Output the [x, y] coordinate of the center of the cell containing the given text.  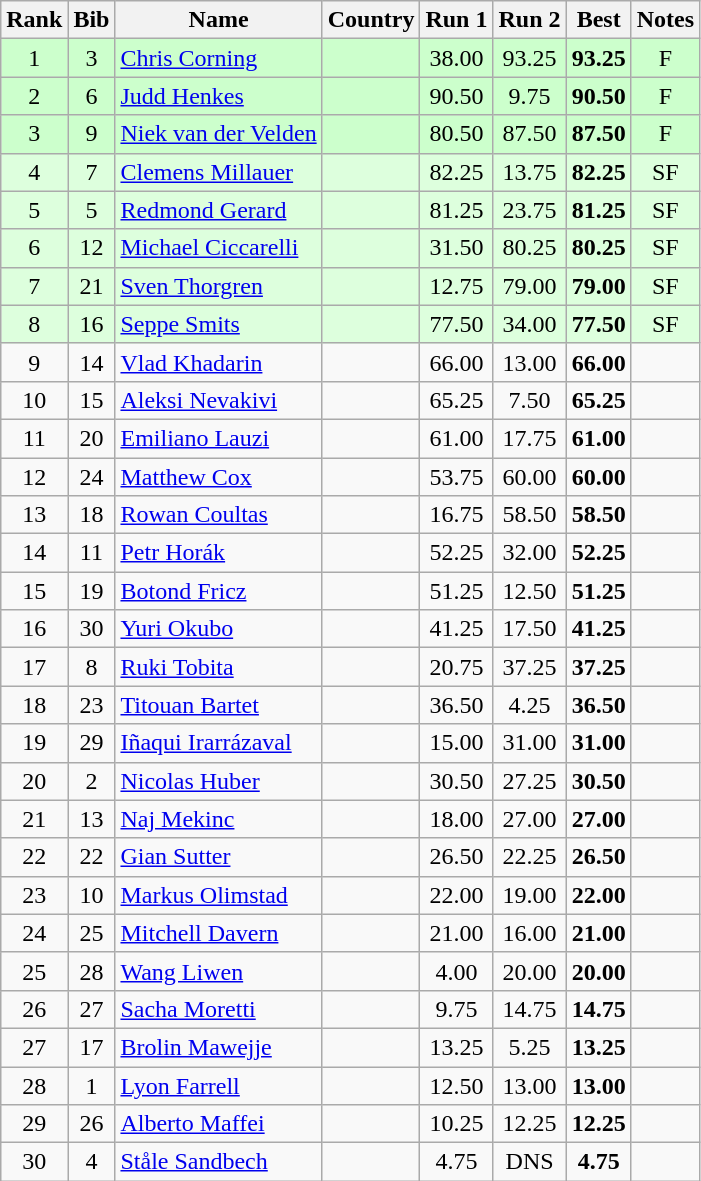
Matthew Cox [218, 477]
7.50 [530, 400]
27.25 [530, 781]
Titouan Bartet [218, 705]
Niek van der Velden [218, 134]
Nicolas Huber [218, 781]
Judd Henkes [218, 96]
DNS [530, 1162]
16.00 [530, 933]
19.00 [530, 895]
10.25 [456, 1124]
Vlad Khadarin [218, 362]
Wang Liwen [218, 971]
31.50 [456, 248]
32.00 [530, 553]
4.25 [530, 705]
Aleksi Nevakivi [218, 400]
Name [218, 20]
13.75 [530, 172]
Emiliano Lauzi [218, 438]
Seppe Smits [218, 324]
34.00 [530, 324]
Sacha Moretti [218, 1009]
Gian Sutter [218, 857]
Redmond Gerard [218, 210]
15.00 [456, 743]
4.00 [456, 971]
Rank [34, 20]
Lyon Farrell [218, 1085]
12.75 [456, 286]
Naj Mekinc [218, 819]
53.75 [456, 477]
Sven Thorgren [218, 286]
Ståle Sandbech [218, 1162]
23.75 [530, 210]
Country [371, 20]
17.75 [530, 438]
5.25 [530, 1047]
Rowan Coultas [218, 515]
Petr Horák [218, 553]
Best [598, 20]
Bib [92, 20]
Iñaqui Irarrázaval [218, 743]
20.75 [456, 667]
Run 1 [456, 20]
Yuri Okubo [218, 629]
80.50 [456, 134]
Chris Corning [218, 58]
17.50 [530, 629]
Michael Ciccarelli [218, 248]
Clemens Millauer [218, 172]
Markus Olimstad [218, 895]
16.75 [456, 515]
Run 2 [530, 20]
Alberto Maffei [218, 1124]
Botond Fricz [218, 591]
Brolin Mawejje [218, 1047]
Ruki Tobita [218, 667]
Mitchell Davern [218, 933]
18.00 [456, 819]
Notes [665, 20]
22.25 [530, 857]
38.00 [456, 58]
